Detect which cell encompasses the target text, then output its (x, y) center coordinate. 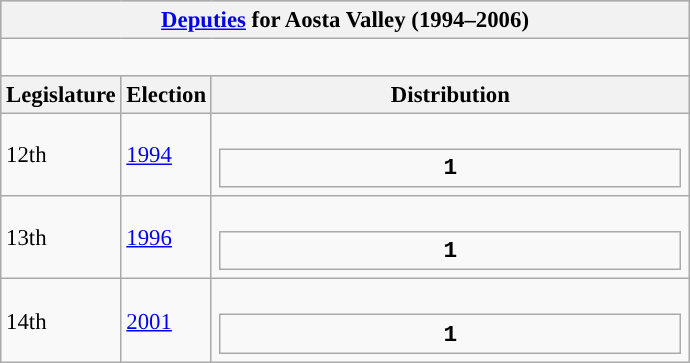
1994 (166, 156)
Legislature (61, 95)
14th (61, 320)
Distribution (450, 95)
2001 (166, 320)
Election (166, 95)
12th (61, 156)
1996 (166, 238)
13th (61, 238)
Deputies for Aosta Valley (1994–2006) (346, 20)
